Return (x, y) of the center of cell containing provided text 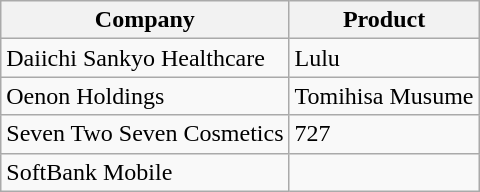
Seven Two Seven Cosmetics (145, 134)
SoftBank Mobile (145, 172)
727 (384, 134)
Company (145, 20)
Lulu (384, 58)
Daiichi Sankyo Healthcare (145, 58)
Product (384, 20)
Tomihisa Musume (384, 96)
Oenon Holdings (145, 96)
